Search for the cell housing the specified text and yield its [x, y] center coordinate. 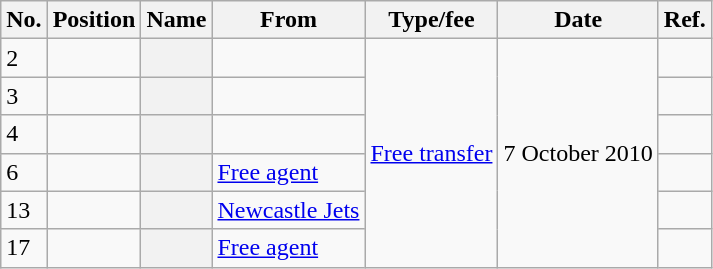
3 [24, 96]
Position [94, 20]
From [288, 20]
13 [24, 210]
6 [24, 172]
Ref. [684, 20]
7 October 2010 [578, 153]
No. [24, 20]
Date [578, 20]
Newcastle Jets [288, 210]
Free transfer [432, 153]
Type/fee [432, 20]
2 [24, 58]
17 [24, 248]
Name [176, 20]
4 [24, 134]
